Provide the (X, Y) coordinate of the cell's center where the given text is located.  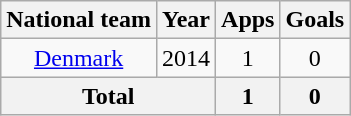
Denmark (79, 58)
National team (79, 20)
2014 (186, 58)
Total (108, 96)
Goals (315, 20)
Year (186, 20)
Apps (248, 20)
